Return [x, y] of the center of cell containing provided text 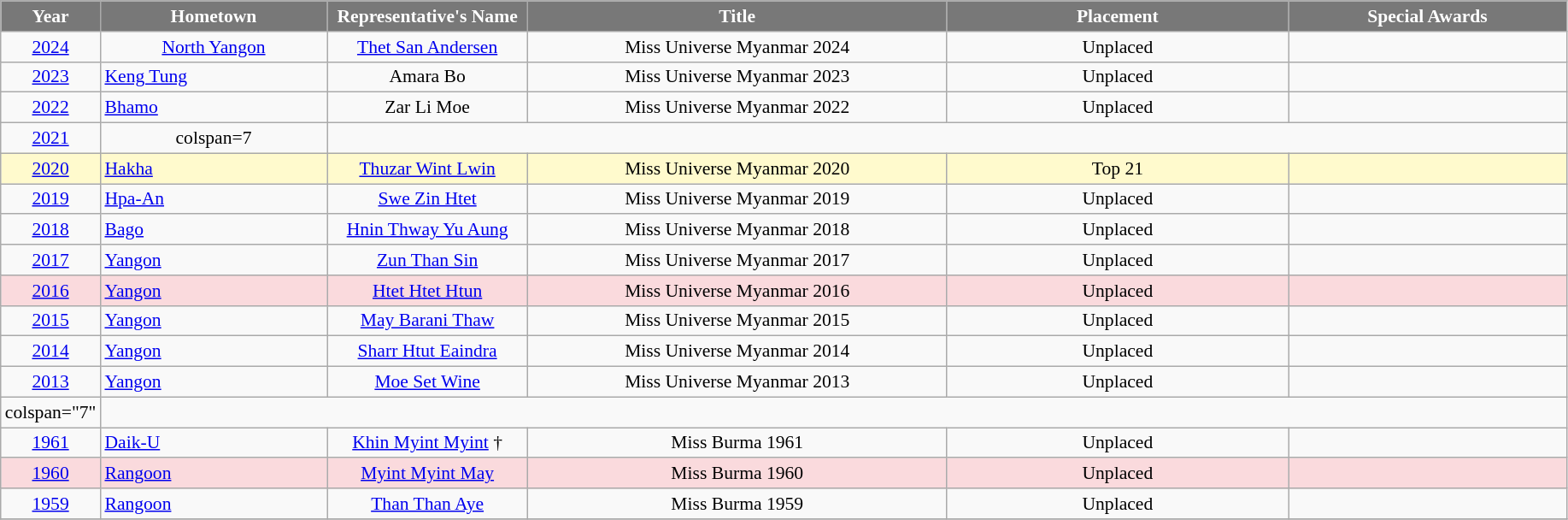
Miss Burma 1959 [737, 504]
Myint Myint May [427, 474]
Miss Universe Myanmar 2018 [737, 230]
2024 [51, 47]
Special Awards [1427, 16]
Thuzar Wint Lwin [427, 168]
Bhamo [214, 108]
Miss Universe Myanmar 2019 [737, 199]
2014 [51, 352]
2013 [51, 382]
Miss Universe Myanmar 2013 [737, 382]
Miss Universe Myanmar 2015 [737, 321]
2016 [51, 291]
2019 [51, 199]
Placement [1118, 16]
Hometown [214, 16]
North Yangon [214, 47]
Bago [214, 230]
Thet San Andersen [427, 47]
2022 [51, 108]
Than Than Aye [427, 504]
Keng Tung [214, 77]
2018 [51, 230]
Year [51, 16]
Zar Li Moe [427, 108]
Miss Universe Myanmar 2023 [737, 77]
Miss Universe Myanmar 2017 [737, 260]
Khin Myint Myint † [427, 443]
2017 [51, 260]
Top 21 [1118, 168]
Miss Universe Myanmar 2014 [737, 352]
Zun Than Sin [427, 260]
Amara Bo [427, 77]
Moe Set Wine [427, 382]
2015 [51, 321]
Title [737, 16]
1960 [51, 474]
Sharr Htut Eaindra [427, 352]
Hpa-An [214, 199]
1959 [51, 504]
Miss Burma 1961 [737, 443]
May Barani Thaw [427, 321]
Miss Burma 1960 [737, 474]
Hnin Thway Yu Aung [427, 230]
Swe Zin Htet [427, 199]
colspan=7 [214, 139]
Miss Universe Myanmar 2022 [737, 108]
2020 [51, 168]
Miss Universe Myanmar 2020 [737, 168]
Htet Htet Htun [427, 291]
colspan="7" [51, 412]
Representative's Name [427, 16]
2023 [51, 77]
Hakha [214, 168]
Miss Universe Myanmar 2016 [737, 291]
Daik-U [214, 443]
1961 [51, 443]
Miss Universe Myanmar 2024 [737, 47]
2021 [51, 139]
